Capture the cell that displays the provided text and extract its (X, Y) central coordinate. 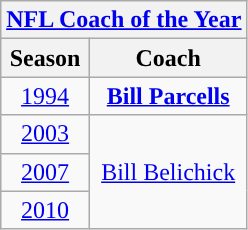
Coach (168, 58)
Bill Belichick (168, 172)
2003 (46, 134)
Bill Parcells (168, 96)
NFL Coach of the Year (124, 20)
2007 (46, 172)
2010 (46, 210)
Season (46, 58)
1994 (46, 96)
